Determine the (X, Y) coordinate at the center of the cell enclosing the given text.  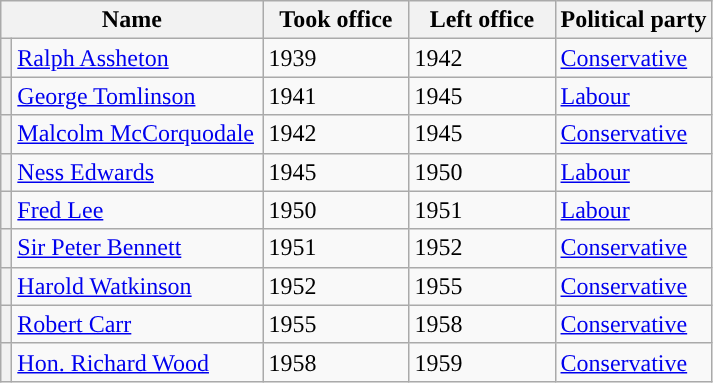
Hon. Richard Wood (138, 362)
1959 (482, 362)
Ralph Assheton (138, 58)
Took office (336, 20)
1941 (336, 96)
Name (132, 20)
Left office (482, 20)
1939 (336, 58)
Fred Lee (138, 210)
Ness Edwards (138, 172)
George Tomlinson (138, 96)
Robert Carr (138, 324)
Malcolm McCorquodale (138, 134)
Sir Peter Bennett (138, 248)
Political party (634, 20)
Harold Watkinson (138, 286)
